Pinpoint the cell where the given text exists, returning its [X, Y] midpoint coordinate. 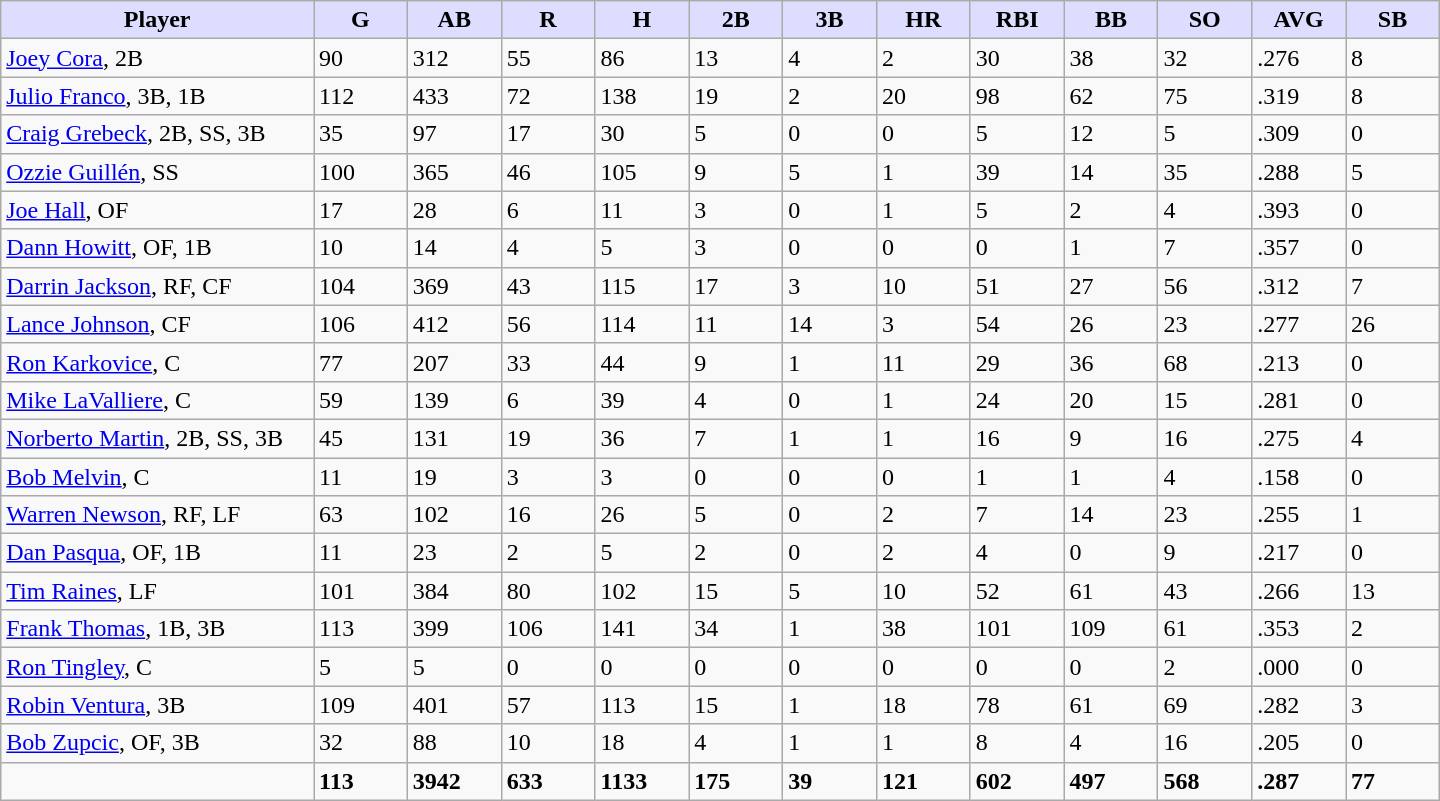
52 [1017, 591]
Tim Raines, LF [158, 591]
207 [454, 362]
Julio Franco, 3B, 1B [158, 96]
.277 [1299, 324]
.287 [1299, 781]
Norberto Martin, 2B, SS, 3B [158, 438]
139 [454, 400]
59 [361, 400]
.312 [1299, 286]
Joe Hall, OF [158, 210]
105 [642, 172]
86 [642, 58]
.309 [1299, 134]
100 [361, 172]
.205 [1299, 743]
45 [361, 438]
.217 [1299, 553]
312 [454, 58]
Craig Grebeck, 2B, SS, 3B [158, 134]
SO [1205, 20]
.255 [1299, 515]
3942 [454, 781]
Warren Newson, RF, LF [158, 515]
602 [1017, 781]
112 [361, 96]
Frank Thomas, 1B, 3B [158, 629]
Mike LaValliere, C [158, 400]
497 [1111, 781]
63 [361, 515]
365 [454, 172]
12 [1111, 134]
.276 [1299, 58]
68 [1205, 362]
Darrin Jackson, RF, CF [158, 286]
97 [454, 134]
34 [736, 629]
AVG [1299, 20]
114 [642, 324]
24 [1017, 400]
27 [1111, 286]
Lance Johnson, CF [158, 324]
138 [642, 96]
.281 [1299, 400]
SB [1393, 20]
Ron Karkovice, C [158, 362]
.266 [1299, 591]
.353 [1299, 629]
.000 [1299, 667]
33 [548, 362]
1133 [642, 781]
399 [454, 629]
.393 [1299, 210]
HR [923, 20]
RBI [1017, 20]
141 [642, 629]
Bob Melvin, C [158, 477]
3B [830, 20]
369 [454, 286]
57 [548, 705]
29 [1017, 362]
.319 [1299, 96]
2B [736, 20]
H [642, 20]
115 [642, 286]
Dan Pasqua, OF, 1B [158, 553]
78 [1017, 705]
.288 [1299, 172]
55 [548, 58]
Player [158, 20]
88 [454, 743]
51 [1017, 286]
R [548, 20]
Bob Zupcic, OF, 3B [158, 743]
Ron Tingley, C [158, 667]
72 [548, 96]
.282 [1299, 705]
75 [1205, 96]
BB [1111, 20]
384 [454, 591]
Dann Howitt, OF, 1B [158, 248]
G [361, 20]
633 [548, 781]
401 [454, 705]
131 [454, 438]
Ozzie Guillén, SS [158, 172]
568 [1205, 781]
80 [548, 591]
90 [361, 58]
Joey Cora, 2B [158, 58]
433 [454, 96]
412 [454, 324]
.357 [1299, 248]
.275 [1299, 438]
AB [454, 20]
.213 [1299, 362]
69 [1205, 705]
44 [642, 362]
Robin Ventura, 3B [158, 705]
175 [736, 781]
54 [1017, 324]
98 [1017, 96]
104 [361, 286]
28 [454, 210]
62 [1111, 96]
.158 [1299, 477]
46 [548, 172]
121 [923, 781]
